Provide the [X, Y] coordinate of the cell's center where the given text is located.  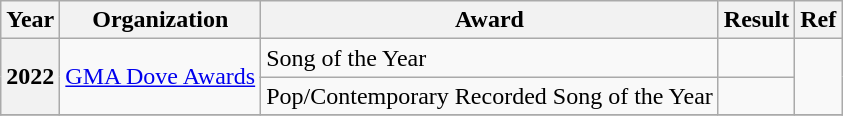
Song of the Year [490, 58]
Year [30, 20]
Result [756, 20]
GMA Dove Awards [160, 77]
Ref [818, 20]
Pop/Contemporary Recorded Song of the Year [490, 96]
Organization [160, 20]
2022 [30, 77]
Award [490, 20]
